Return the [x, y] coordinate for the center point of the cell that contains the specified text.  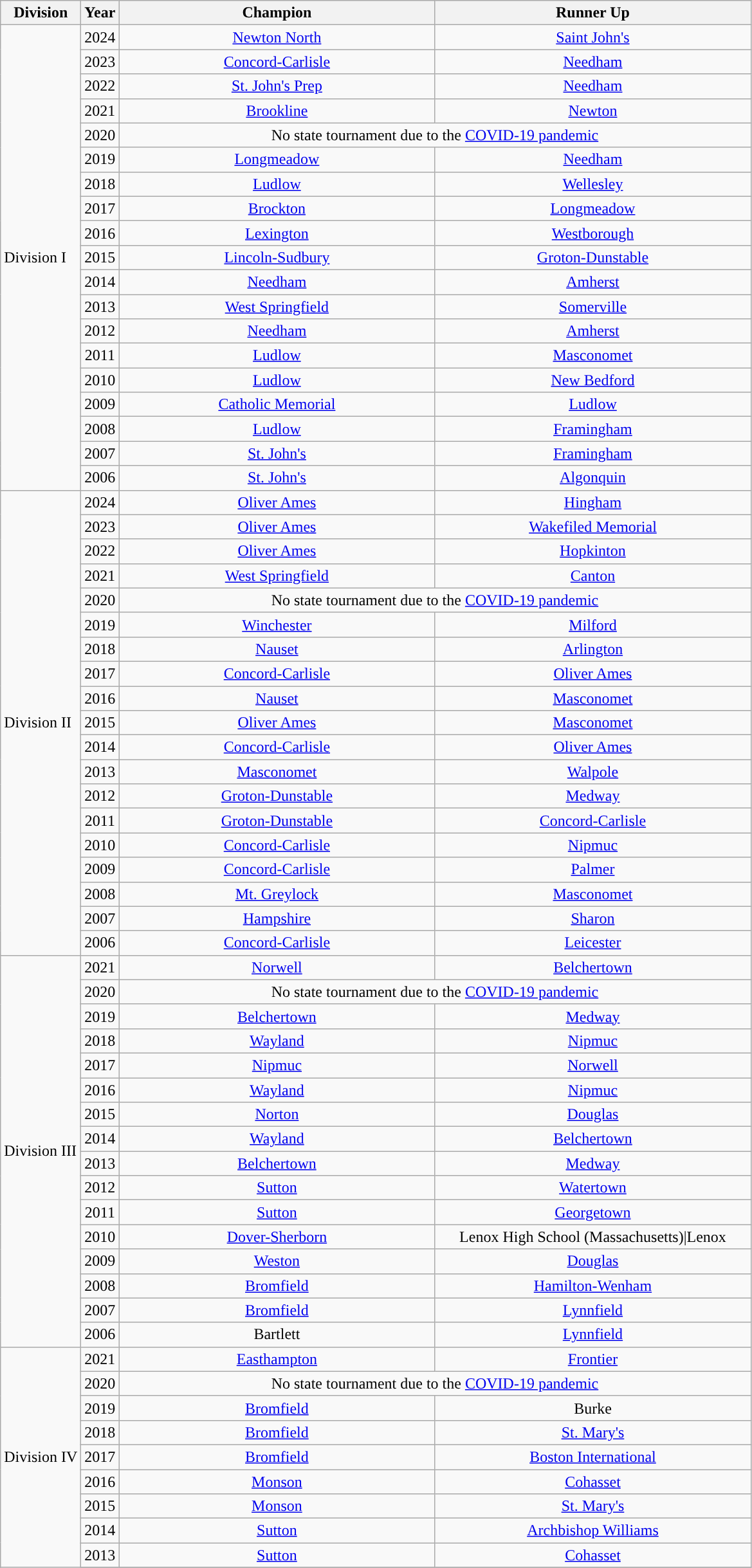
Watertown [593, 1188]
Burke [593, 1408]
Lincoln-Sudbury [277, 257]
Division II [41, 723]
Palmer [593, 870]
Division III [41, 1151]
Brockton [277, 208]
Lexington [277, 233]
Dover-Sherborn [277, 1237]
New Bedford [593, 380]
Wellesley [593, 184]
Hampshire [277, 918]
Weston [277, 1261]
Norton [277, 1115]
Archbishop Williams [593, 1531]
Walpole [593, 772]
Sharon [593, 918]
Hopkinton [593, 551]
Algonquin [593, 478]
Brookline [277, 111]
Division I [41, 257]
Lenox High School (Massachusetts)|Lenox [593, 1237]
Bartlett [277, 1335]
Runner Up [593, 13]
Year [100, 13]
St. John's Prep [277, 86]
Hingham [593, 502]
Wakefiled Memorial [593, 527]
Canton [593, 576]
Georgetown [593, 1212]
Winchester [277, 624]
Somerville [593, 307]
Mt. Greylock [277, 894]
Frontier [593, 1359]
Division IV [41, 1457]
Saint John's [593, 37]
Easthampton [277, 1359]
Hamilton-Wenham [593, 1286]
Boston International [593, 1457]
Newton [593, 111]
Catholic Memorial [277, 405]
Westborough [593, 233]
Newton North [277, 37]
Division [41, 13]
Milford [593, 624]
Champion [277, 13]
Leicester [593, 943]
Arlington [593, 649]
